Provide the (X, Y) coordinate of the cell's center where the given text is located.  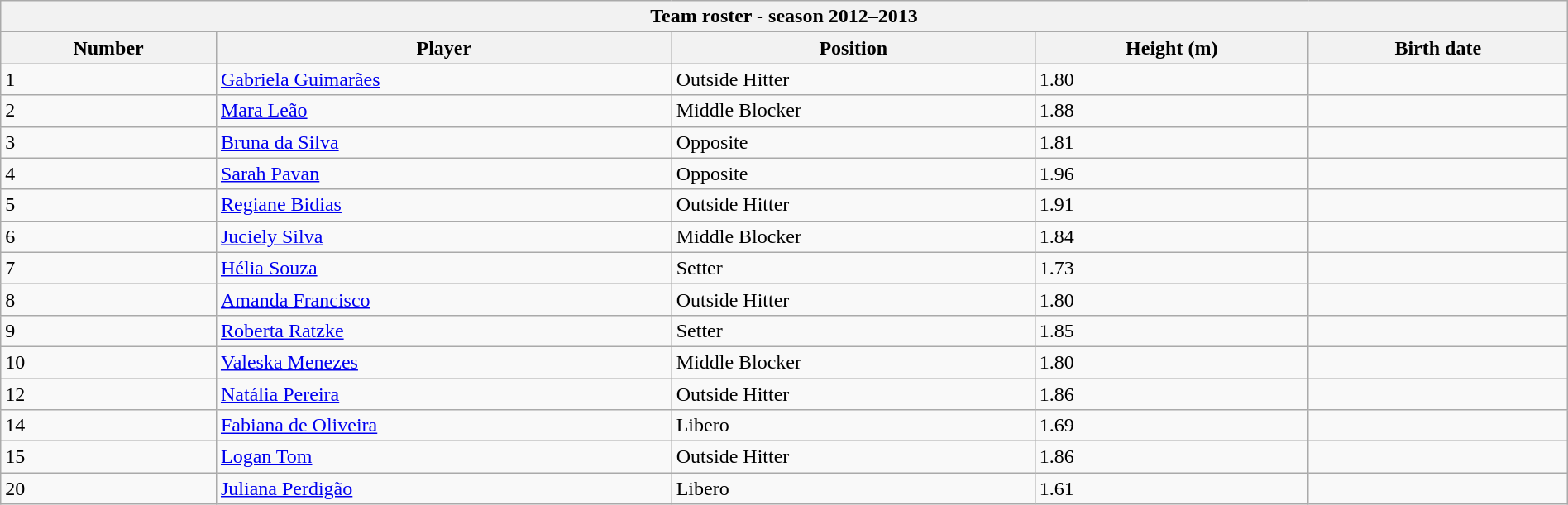
8 (109, 299)
1.88 (1171, 111)
Number (109, 48)
1.81 (1171, 142)
14 (109, 426)
6 (109, 236)
7 (109, 268)
3 (109, 142)
Gabriela Guimarães (443, 79)
Juliana Perdigão (443, 488)
Height (m) (1171, 48)
20 (109, 488)
Juciely Silva (443, 236)
Regiane Bidias (443, 205)
12 (109, 394)
1.73 (1171, 268)
Birth date (1437, 48)
5 (109, 205)
Roberta Ratzke (443, 331)
Valeska Menezes (443, 362)
Hélia Souza (443, 268)
Sarah Pavan (443, 174)
Player (443, 48)
15 (109, 457)
1.96 (1171, 174)
Fabiana de Oliveira (443, 426)
Team roster - season 2012–2013 (784, 17)
9 (109, 331)
Mara Leão (443, 111)
Amanda Francisco (443, 299)
Position (853, 48)
Logan Tom (443, 457)
1.69 (1171, 426)
10 (109, 362)
1 (109, 79)
1.85 (1171, 331)
1.84 (1171, 236)
4 (109, 174)
2 (109, 111)
1.91 (1171, 205)
1.61 (1171, 488)
Natália Pereira (443, 394)
Bruna da Silva (443, 142)
